Find where the given text appears and provide that cell's center as (x, y) coordinate. 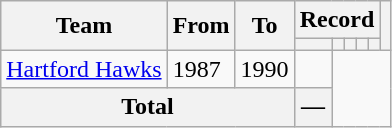
Hartford Hawks (84, 69)
Team (84, 26)
To (264, 26)
From (201, 26)
— (313, 107)
1990 (264, 69)
Total (148, 107)
1987 (201, 69)
Record (337, 20)
